Determine the (X, Y) coordinate at the center of the cell enclosing the given text.  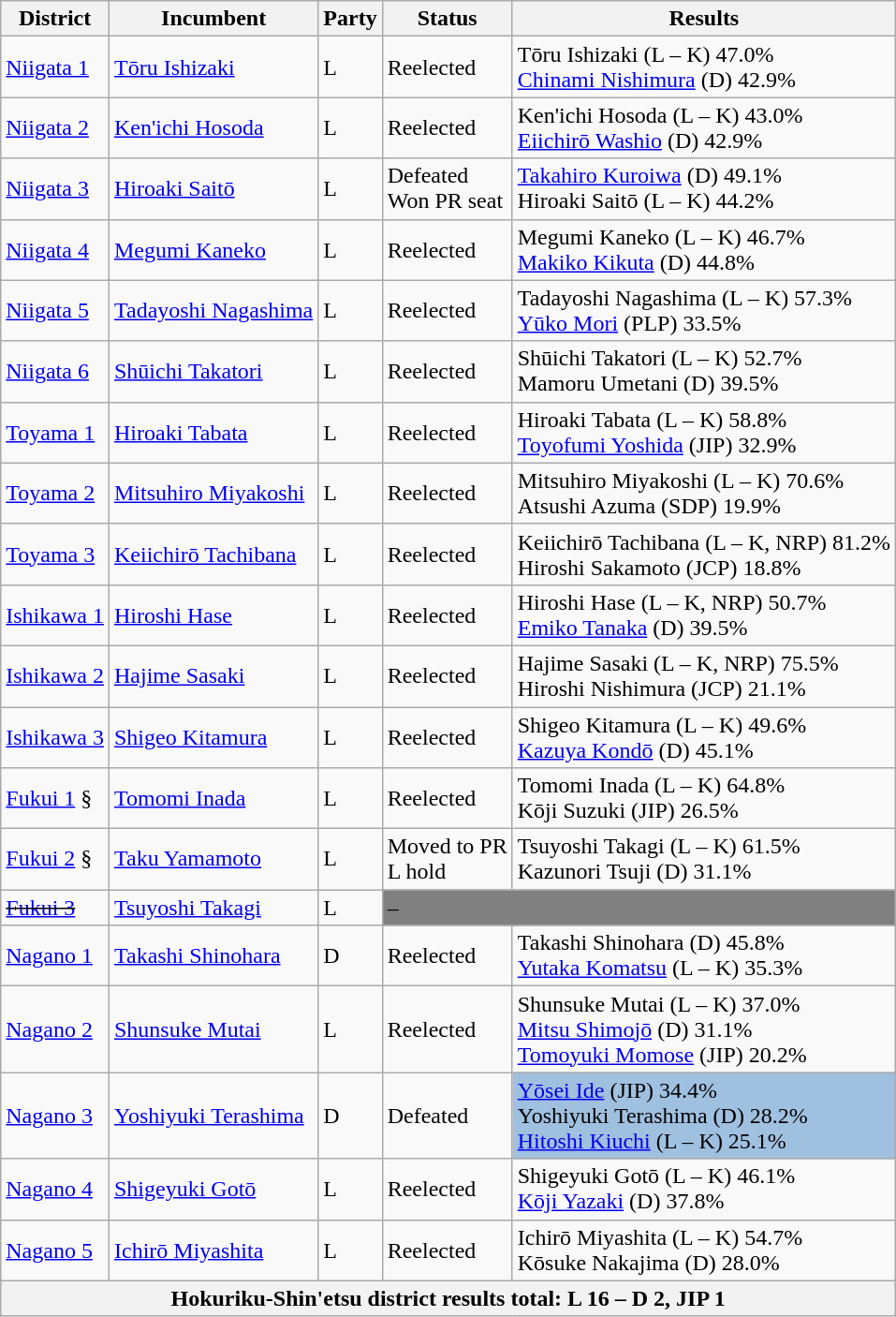
Hiroaki Tabata (L – K) 58.8%Toyofumi Yoshida (JIP) 32.9% (704, 433)
Taku Yamamoto (213, 860)
Ichirō Miyashita (L – K) 54.7%Kōsuke Nakajima (D) 28.0% (704, 1250)
Shunsuke Mutai (L – K) 37.0%Mitsu Shimojō (D) 31.1%Tomoyuki Momose (JIP) 20.2% (704, 1029)
Niigata 4 (55, 249)
Shunsuke Mutai (213, 1029)
Status (448, 19)
Hajime Sasaki (L – K, NRP) 75.5%Hiroshi Nishimura (JCP) 21.1% (704, 676)
Nagano 4 (55, 1190)
Moved to PRL hold (448, 860)
Nagano 5 (55, 1250)
Shigeyuki Gotō (213, 1190)
DefeatedWon PR seat (448, 189)
Results (704, 19)
Hiroshi Hase (213, 614)
Incumbent (213, 19)
Yoshiyuki Terashima (213, 1116)
Niigata 2 (55, 127)
Niigata 1 (55, 67)
Ishikawa 2 (55, 676)
Hajime Sasaki (213, 676)
Toyama 1 (55, 433)
Tsuyoshi Takagi (213, 908)
Nagano 3 (55, 1116)
Party (350, 19)
Ichirō Miyashita (213, 1250)
Tomomi Inada (213, 798)
Defeated (448, 1116)
Ishikawa 1 (55, 614)
Tōru Ishizaki (213, 67)
Nagano 2 (55, 1029)
Megumi Kaneko (L – K) 46.7%Makiko Kikuta (D) 44.8% (704, 249)
Ken'ichi Hosoda (213, 127)
Toyama 2 (55, 493)
Fukui 1 § (55, 798)
Fukui 3 (55, 908)
Ishikawa 3 (55, 736)
Tadayoshi Nagashima (213, 311)
– (639, 908)
Hiroaki Tabata (213, 433)
Keiichirō Tachibana (L – K, NRP) 81.2%Hiroshi Sakamoto (JCP) 18.8% (704, 555)
Keiichirō Tachibana (213, 555)
Tomomi Inada (L – K) 64.8%Kōji Suzuki (JIP) 26.5% (704, 798)
Tsuyoshi Takagi (L – K) 61.5%Kazunori Tsuji (D) 31.1% (704, 860)
Hiroaki Saitō (213, 189)
Nagano 1 (55, 955)
Hokuriku-Shin'etsu district results total: L 16 – D 2, JIP 1 (448, 1298)
Mitsuhiro Miyakoshi (213, 493)
Takashi Shinohara (213, 955)
Yōsei Ide (JIP) 34.4%Yoshiyuki Terashima (D) 28.2%Hitoshi Kiuchi (L – K) 25.1% (704, 1116)
Hiroshi Hase (L – K, NRP) 50.7%Emiko Tanaka (D) 39.5% (704, 614)
Toyama 3 (55, 555)
Shigeo Kitamura (L – K) 49.6%Kazuya Kondō (D) 45.1% (704, 736)
Shigeo Kitamura (213, 736)
Shūichi Takatori (L – K) 52.7%Mamoru Umetani (D) 39.5% (704, 371)
Tōru Ishizaki (L – K) 47.0%Chinami Nishimura (D) 42.9% (704, 67)
Niigata 5 (55, 311)
Tadayoshi Nagashima (L – K) 57.3%Yūko Mori (PLP) 33.5% (704, 311)
Niigata 3 (55, 189)
Shūichi Takatori (213, 371)
District (55, 19)
Niigata 6 (55, 371)
Mitsuhiro Miyakoshi (L – K) 70.6%Atsushi Azuma (SDP) 19.9% (704, 493)
Takashi Shinohara (D) 45.8%Yutaka Komatsu (L – K) 35.3% (704, 955)
Takahiro Kuroiwa (D) 49.1%Hiroaki Saitō (L – K) 44.2% (704, 189)
Ken'ichi Hosoda (L – K) 43.0%Eiichirō Washio (D) 42.9% (704, 127)
Shigeyuki Gotō (L – K) 46.1%Kōji Yazaki (D) 37.8% (704, 1190)
Fukui 2 § (55, 860)
Megumi Kaneko (213, 249)
